Capture the cell that displays the provided text and extract its [x, y] central coordinate. 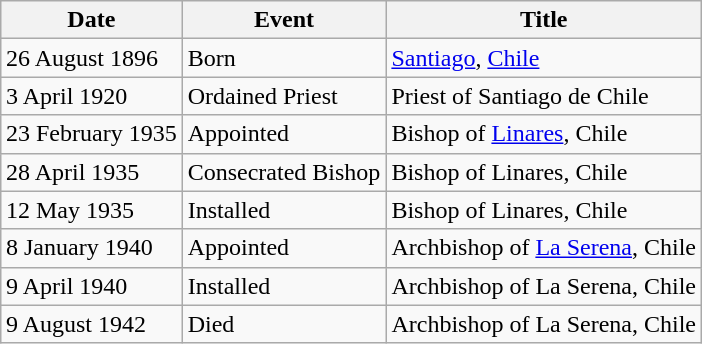
Date [91, 20]
Died [284, 324]
Priest of Santiago de Chile [544, 96]
Event [284, 20]
26 August 1896 [91, 58]
Consecrated Bishop [284, 172]
12 May 1935 [91, 210]
Ordained Priest [284, 96]
8 January 1940 [91, 248]
Title [544, 20]
28 April 1935 [91, 172]
Born [284, 58]
Santiago, Chile [544, 58]
23 February 1935 [91, 134]
9 August 1942 [91, 324]
9 April 1940 [91, 286]
3 April 1920 [91, 96]
